Pinpoint the cell where the given text exists, returning its [X, Y] midpoint coordinate. 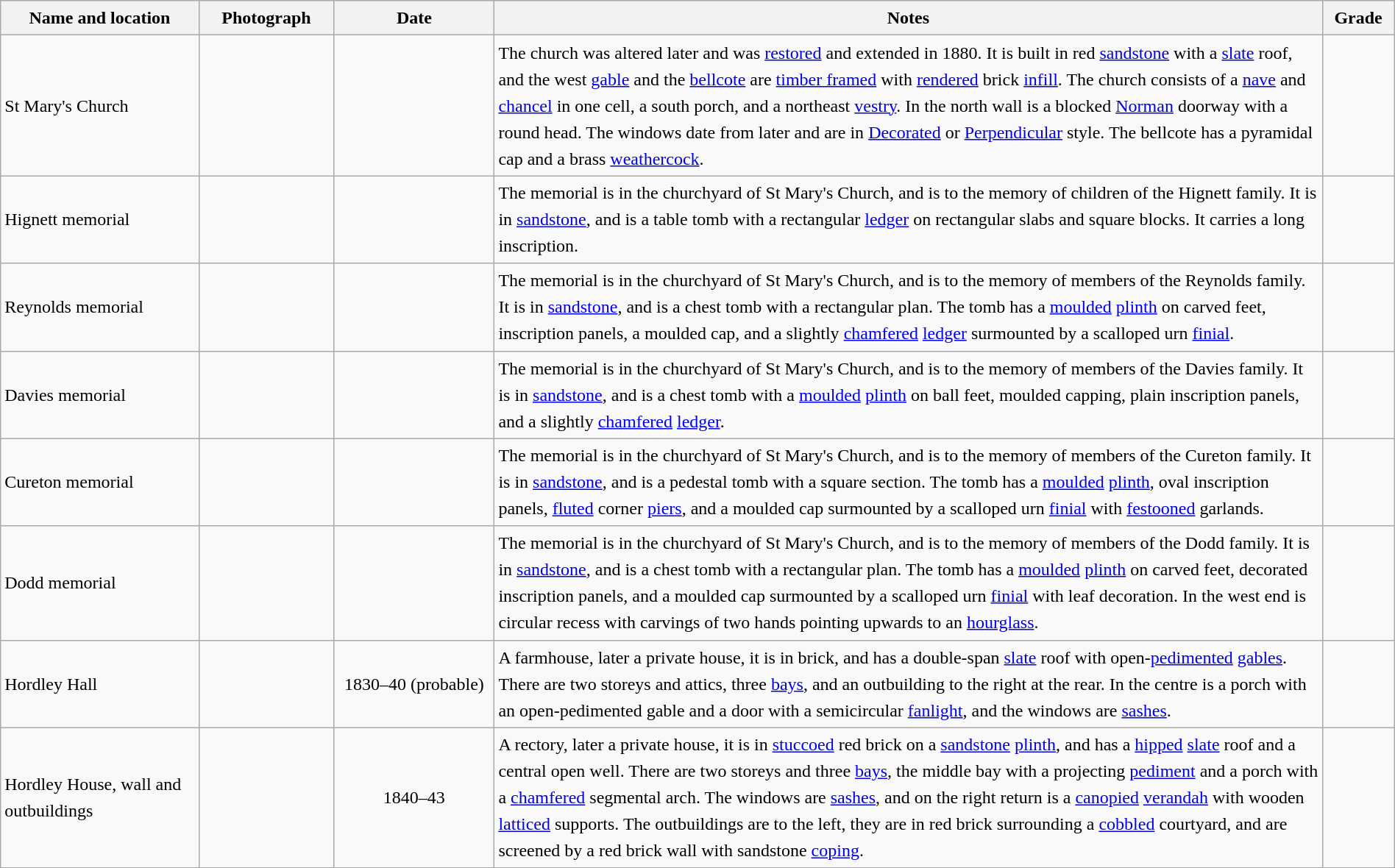
Reynolds memorial [100, 307]
Date [414, 18]
Hordley House, wall and outbuildings [100, 797]
Cureton memorial [100, 483]
Grade [1358, 18]
Name and location [100, 18]
Hignett memorial [100, 219]
1840–43 [414, 797]
Dodd memorial [100, 583]
1830–40 (probable) [414, 684]
Notes [908, 18]
St Mary's Church [100, 106]
Photograph [266, 18]
Davies memorial [100, 394]
Hordley Hall [100, 684]
